Output the [x, y] coordinate of the center of the cell containing the given text.  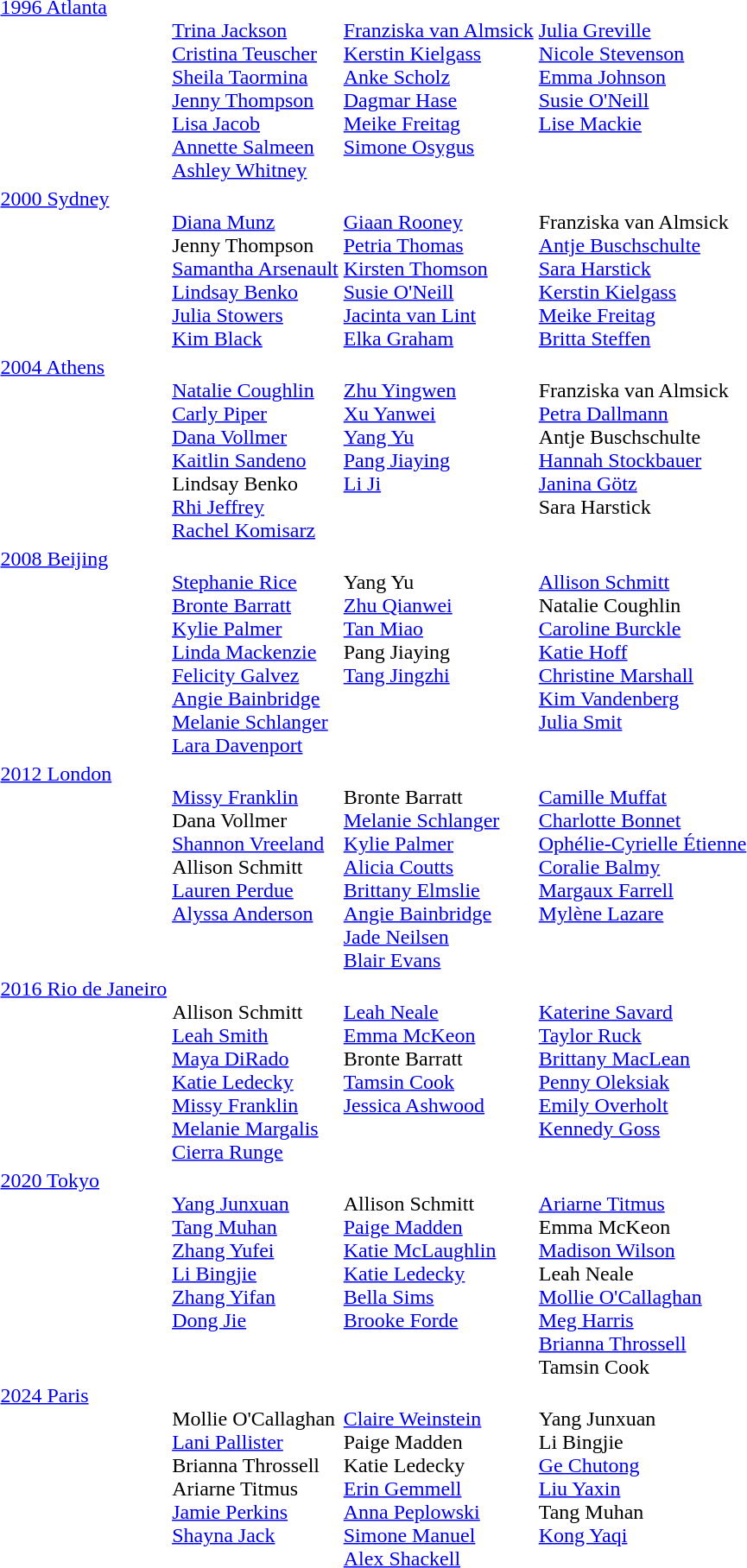
Missy FranklinDana VollmerShannon VreelandAllison SchmittLauren PerdueAlyssa Anderson [256, 867]
Stephanie RiceBronte BarrattKylie PalmerLinda MackenzieFelicity GalvezAngie BainbridgeMelanie SchlangerLara Davenport [256, 652]
Allison Schmitt Paige Madden Katie McLaughlin Katie Ledecky Bella Sims Brooke Forde [439, 1274]
Bronte BarrattMelanie SchlangerKylie PalmerAlicia CouttsBrittany ElmslieAngie BainbridgeJade NeilsenBlair Evans [439, 867]
Allison SchmittLeah SmithMaya DiRadoKatie LedeckyMissy FranklinMelanie MargalisCierra Runge [256, 1071]
Natalie CoughlinCarly PiperDana VollmerKaitlin SandenoLindsay BenkoRhi JeffreyRachel Komisarz [256, 449]
Leah NealeEmma McKeonBronte BarrattTamsin CookJessica Ashwood [439, 1071]
Zhu YingwenXu YanweiYang YuPang JiayingLi Ji [439, 449]
Yang Junxuan Tang Muhan Zhang Yufei Li Bingjie Zhang Yifan Dong Jie [256, 1274]
Yang YuZhu QianweiTan MiaoPang JiayingTang Jingzhi [439, 652]
Giaan RooneyPetria ThomasKirsten ThomsonSusie O'NeillJacinta van LintElka Graham [439, 269]
Diana MunzJenny ThompsonSamantha ArsenaultLindsay BenkoJulia StowersKim Black [256, 269]
